Locate the cell with the specified text and output its (x, y) center coordinate. 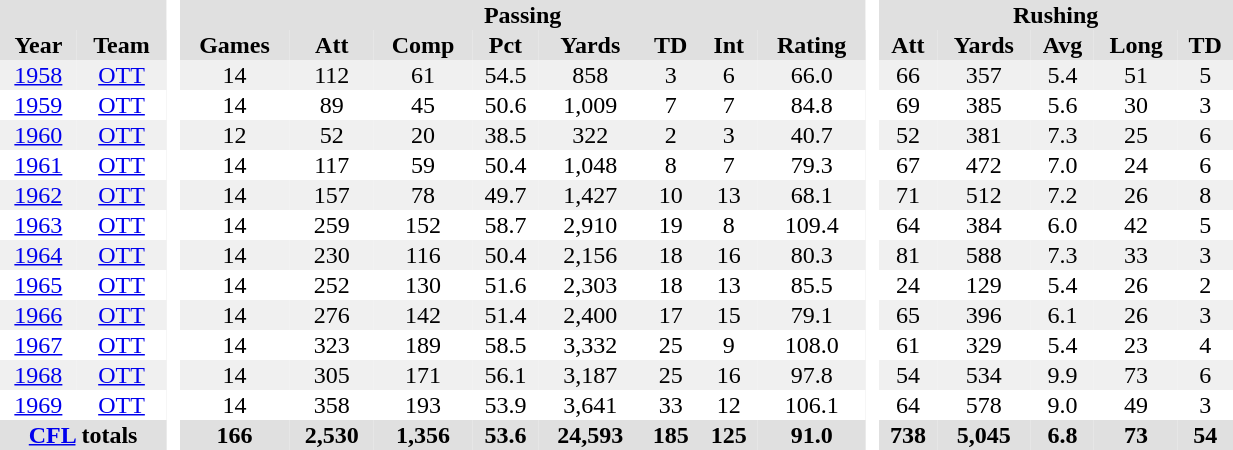
79.1 (812, 315)
42 (1136, 225)
68.1 (812, 195)
1962 (38, 195)
49.7 (506, 195)
1967 (38, 345)
51 (1136, 75)
67 (908, 165)
329 (984, 345)
1966 (38, 315)
252 (332, 285)
1964 (38, 255)
79.3 (812, 165)
58.7 (506, 225)
125 (729, 435)
358 (332, 405)
109.4 (812, 225)
24,593 (590, 435)
65 (908, 315)
1960 (38, 135)
15 (729, 315)
385 (984, 105)
9.0 (1062, 405)
3,187 (590, 375)
Int (729, 45)
80.3 (812, 255)
1969 (38, 405)
117 (332, 165)
512 (984, 195)
71 (908, 195)
9 (729, 345)
381 (984, 135)
6.1 (1062, 315)
129 (984, 285)
51.6 (506, 285)
2,530 (332, 435)
84.8 (812, 105)
Games (235, 45)
Year (38, 45)
40.7 (812, 135)
1,048 (590, 165)
54.5 (506, 75)
59 (423, 165)
4 (1205, 345)
85.5 (812, 285)
1958 (38, 75)
Passing (523, 15)
9.9 (1062, 375)
276 (332, 315)
66.0 (812, 75)
53.9 (506, 405)
23 (1136, 345)
130 (423, 285)
588 (984, 255)
106.1 (812, 405)
45 (423, 105)
323 (332, 345)
69 (908, 105)
Long (1136, 45)
97.8 (812, 375)
2,156 (590, 255)
Rushing (1056, 15)
185 (671, 435)
50.6 (506, 105)
Rating (812, 45)
2,910 (590, 225)
7.2 (1062, 195)
89 (332, 105)
78 (423, 195)
6.8 (1062, 435)
157 (332, 195)
2,400 (590, 315)
189 (423, 345)
51.4 (506, 315)
1968 (38, 375)
6.0 (1062, 225)
19 (671, 225)
Avg (1062, 45)
171 (423, 375)
357 (984, 75)
58.5 (506, 345)
166 (235, 435)
534 (984, 375)
858 (590, 75)
578 (984, 405)
3,641 (590, 405)
1961 (38, 165)
38.5 (506, 135)
53.6 (506, 435)
5,045 (984, 435)
472 (984, 165)
91.0 (812, 435)
Pct (506, 45)
2,303 (590, 285)
3,332 (590, 345)
30 (1136, 105)
322 (590, 135)
305 (332, 375)
49 (1136, 405)
259 (332, 225)
1959 (38, 105)
108.0 (812, 345)
CFL totals (83, 435)
20 (423, 135)
738 (908, 435)
116 (423, 255)
396 (984, 315)
1,427 (590, 195)
230 (332, 255)
1963 (38, 225)
384 (984, 225)
56.1 (506, 375)
1,009 (590, 105)
152 (423, 225)
1,356 (423, 435)
17 (671, 315)
193 (423, 405)
10 (671, 195)
7.0 (1062, 165)
81 (908, 255)
66 (908, 75)
112 (332, 75)
Team (122, 45)
5.6 (1062, 105)
Comp (423, 45)
142 (423, 315)
1965 (38, 285)
